For the text-containing cell, return its midpoint in [X, Y] coordinate format. 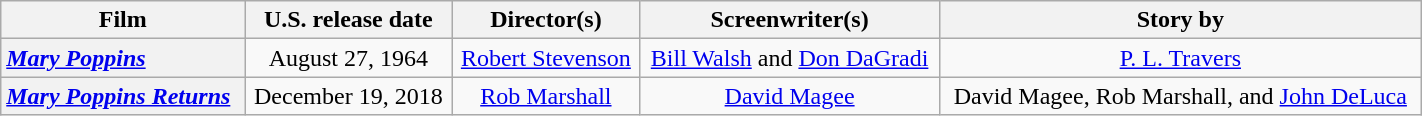
David Magee [790, 96]
December 19, 2018 [348, 96]
Bill Walsh and Don DaGradi [790, 58]
Rob Marshall [546, 96]
Screenwriter(s) [790, 20]
Mary Poppins [123, 58]
August 27, 1964 [348, 58]
U.S. release date [348, 20]
Film [123, 20]
David Magee, Rob Marshall, and John DeLuca [1180, 96]
Robert Stevenson [546, 58]
Mary Poppins Returns [123, 96]
Director(s) [546, 20]
Story by [1180, 20]
P. L. Travers [1180, 58]
